Identify which cell holds the provided text, then report its [x, y] central coordinate. 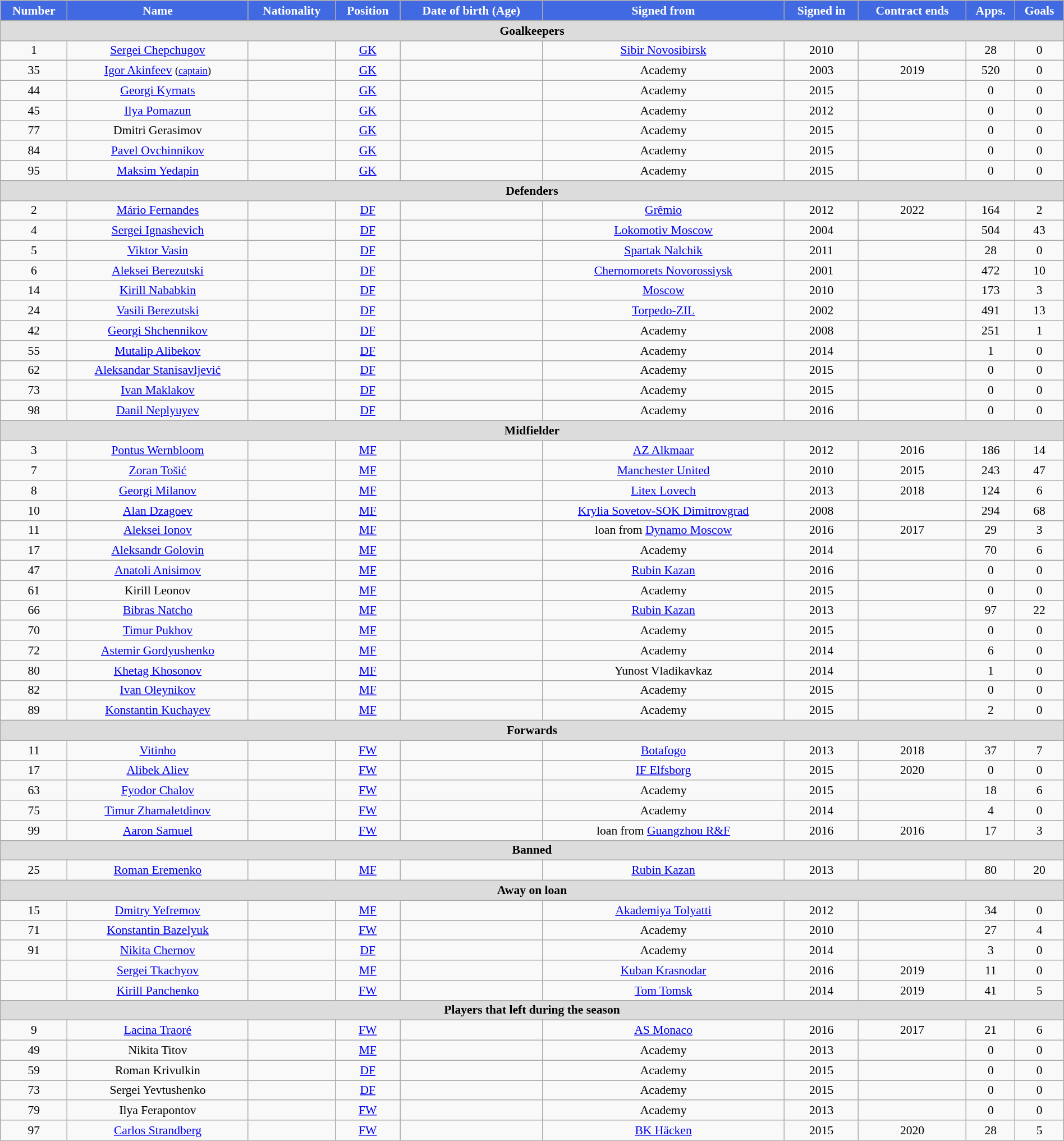
Pavel Ovchinnikov [158, 151]
Name [158, 11]
Maksim Yedapin [158, 171]
59 [34, 1070]
2011 [822, 251]
loan from Dynamo Moscow [663, 530]
2003 [822, 71]
Ilya Pomazun [158, 111]
Forwards [532, 731]
25 [34, 870]
Dmitry Yefremov [158, 910]
9 [34, 1030]
loan from Guangzhou R&F [663, 831]
Alibek Aliev [158, 771]
Aleksei Ionov [158, 530]
Sibir Novosibirsk [663, 51]
61 [34, 590]
41 [991, 991]
8 [34, 491]
68 [1039, 511]
37 [991, 750]
Goals [1039, 11]
21 [991, 1030]
AS Monaco [663, 1030]
Georgi Kyrnats [158, 91]
Nikita Chernov [158, 951]
77 [34, 131]
Ivan Maklakov [158, 391]
Fyodor Chalov [158, 791]
24 [34, 311]
AZ Alkmaar [663, 451]
34 [991, 910]
Astemir Gordyushenko [158, 650]
164 [991, 210]
35 [34, 71]
Manchester United [663, 471]
99 [34, 831]
18 [991, 791]
Nationality [292, 11]
Alan Dzagoev [158, 511]
Timur Pukhov [158, 631]
Aleksandr Golovin [158, 551]
Tom Tomsk [663, 991]
84 [34, 151]
2022 [912, 210]
Danil Neplyuyev [158, 411]
Sergei Tkachyov [158, 970]
Chernomorets Novorossiysk [663, 271]
Konstantin Kuchayev [158, 711]
Timur Zhamaletdinov [158, 810]
82 [34, 690]
Lokomotiv Moscow [663, 231]
251 [991, 331]
Igor Akinfeev (captain) [158, 71]
Vitinho [158, 750]
Carlos Strandberg [158, 1130]
Sergei Ignashevich [158, 231]
2004 [822, 231]
91 [34, 951]
20 [1039, 870]
45 [34, 111]
Kuban Krasnodar [663, 970]
Goalkeepers [532, 31]
2001 [822, 271]
62 [34, 370]
71 [34, 931]
Kirill Nababkin [158, 291]
294 [991, 511]
75 [34, 810]
Signed in [822, 11]
2002 [822, 311]
95 [34, 171]
Georgi Milanov [158, 491]
89 [34, 711]
Sergei Yevtushenko [158, 1090]
504 [991, 231]
Midfielder [532, 430]
Aaron Samuel [158, 831]
29 [991, 530]
Akademiya Tolyatti [663, 910]
Grêmio [663, 210]
66 [34, 611]
186 [991, 451]
Roman Krivulkin [158, 1070]
Players that left during the season [532, 1010]
Botafogo [663, 750]
491 [991, 311]
Apps. [991, 11]
Mutalip Alibekov [158, 351]
27 [991, 931]
Away on loan [532, 891]
Kirill Leonov [158, 590]
22 [1039, 611]
15 [34, 910]
Roman Eremenko [158, 870]
42 [34, 331]
Litex Lovech [663, 491]
Bibras Natcho [158, 611]
472 [991, 271]
Yunost Vladikavkaz [663, 671]
Krylia Sovetov-SOK Dimitrovgrad [663, 511]
Banned [532, 850]
Mário Fernandes [158, 210]
55 [34, 351]
Ivan Oleynikov [158, 690]
Contract ends [912, 11]
BK Häcken [663, 1130]
Position [368, 11]
Number [34, 11]
Dmitri Gerasimov [158, 131]
Georgi Shchennikov [158, 331]
Aleksei Berezutski [158, 271]
43 [1039, 231]
Lacina Traoré [158, 1030]
79 [34, 1111]
243 [991, 471]
Khetag Khosonov [158, 671]
Moscow [663, 291]
72 [34, 650]
Viktor Vasin [158, 251]
Nikita Titov [158, 1051]
44 [34, 91]
13 [1039, 311]
Date of birth (Age) [471, 11]
Vasili Berezutski [158, 311]
Zoran Tošić [158, 471]
Defenders [532, 191]
Sergei Chepchugov [158, 51]
Kirill Panchenko [158, 991]
Torpedo-ZIL [663, 311]
IF Elfsborg [663, 771]
98 [34, 411]
173 [991, 291]
Signed from [663, 11]
Aleksandar Stanisavljević [158, 370]
Ilya Ferapontov [158, 1111]
63 [34, 791]
49 [34, 1051]
Anatoli Anisimov [158, 571]
Pontus Wernbloom [158, 451]
520 [991, 71]
124 [991, 491]
Konstantin Bazelyuk [158, 931]
Spartak Nalchik [663, 251]
